Return (X, Y) of the center of cell containing provided text 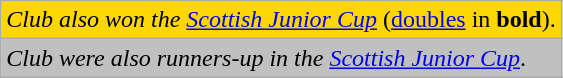
Club were also runners-up in the Scottish Junior Cup. (281, 58)
Club also won the Scottish Junior Cup (doubles in bold). (281, 20)
